Return [x, y] of the center of cell containing provided text 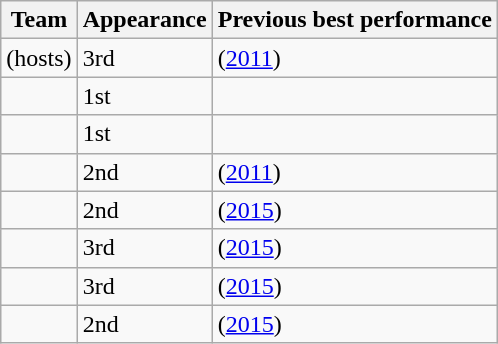
(hosts) [39, 58]
Team [39, 20]
Appearance [144, 20]
Previous best performance [354, 20]
